Detect which cell encompasses the target text, then output its [X, Y] center coordinate. 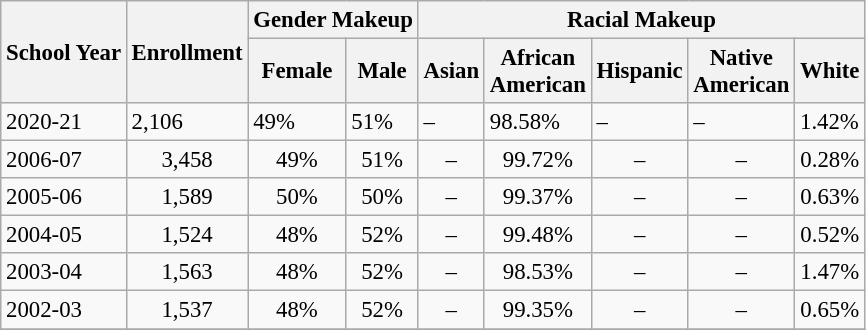
1.47% [830, 273]
2006-07 [64, 160]
School Year [64, 52]
2020-21 [64, 122]
1,524 [187, 235]
Native American [742, 72]
1,589 [187, 197]
3,458 [187, 160]
0.52% [830, 235]
99.72% [538, 160]
1,563 [187, 273]
2003-04 [64, 273]
Asian [451, 72]
Hispanic [640, 72]
Racial Makeup [642, 20]
0.63% [830, 197]
0.28% [830, 160]
0.65% [830, 310]
2,106 [187, 122]
2005-06 [64, 197]
98.53% [538, 273]
2002-03 [64, 310]
Enrollment [187, 52]
Male [382, 72]
Female [297, 72]
1,537 [187, 310]
White [830, 72]
African American [538, 72]
99.48% [538, 235]
98.58% [538, 122]
99.35% [538, 310]
Gender Makeup [333, 20]
99.37% [538, 197]
2004-05 [64, 235]
1.42% [830, 122]
